Output the (X, Y) coordinate of the center of the cell containing the given text.  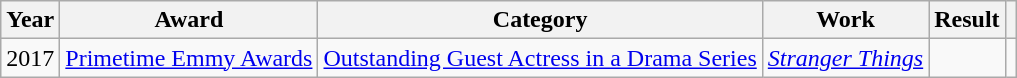
Result (967, 20)
Category (540, 20)
Year (30, 20)
Stranger Things (845, 58)
Work (845, 20)
Primetime Emmy Awards (189, 58)
2017 (30, 58)
Award (189, 20)
Outstanding Guest Actress in a Drama Series (540, 58)
